Determine the [x, y] coordinate at the center of the cell enclosing the given text.  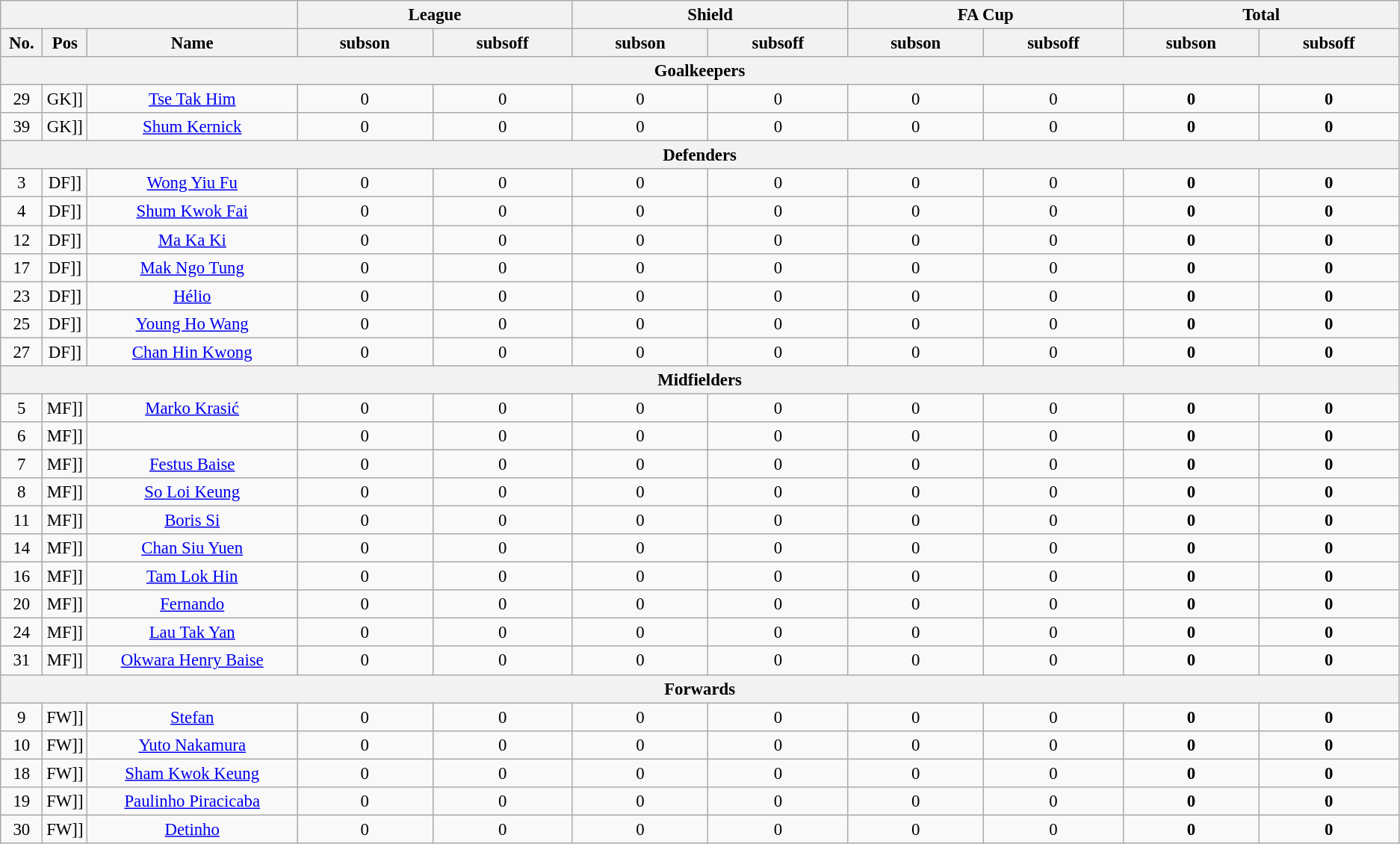
Sham Kwok Keung [193, 773]
Festus Baise [193, 464]
Midfielders [700, 380]
Marko Krasić [193, 408]
Ma Ka Ki [193, 240]
39 [22, 127]
Young Ho Wang [193, 323]
Goalkeepers [700, 71]
Lau Tak Yan [193, 633]
23 [22, 296]
8 [22, 492]
11 [22, 521]
Pos [65, 43]
31 [22, 661]
25 [22, 323]
So Loi Keung [193, 492]
6 [22, 436]
20 [22, 604]
FA Cup [986, 15]
17 [22, 267]
9 [22, 717]
10 [22, 745]
Defenders [700, 155]
Okwara Henry Baise [193, 661]
Chan Hin Kwong [193, 352]
Tse Tak Him [193, 99]
Hélio [193, 296]
Wong Yiu Fu [193, 183]
24 [22, 633]
Boris Si [193, 521]
Chan Siu Yuen [193, 548]
3 [22, 183]
Stefan [193, 717]
Tam Lok Hin [193, 577]
5 [22, 408]
Forwards [700, 689]
7 [22, 464]
Detinho [193, 829]
27 [22, 352]
12 [22, 240]
18 [22, 773]
14 [22, 548]
Shum Kwok Fai [193, 211]
Mak Ngo Tung [193, 267]
16 [22, 577]
Yuto Nakamura [193, 745]
4 [22, 211]
Shum Kernick [193, 127]
29 [22, 99]
Total [1261, 15]
Name [193, 43]
No. [22, 43]
Paulinho Piracicaba [193, 801]
19 [22, 801]
30 [22, 829]
Fernando [193, 604]
League [435, 15]
Shield [710, 15]
